Find where the given text appears and provide that cell's center as (X, Y) coordinate. 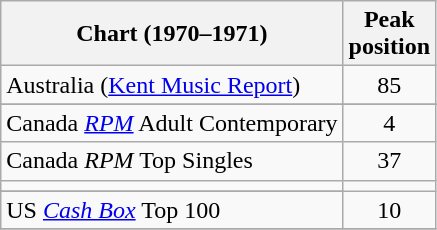
Peakposition (389, 34)
Chart (1970–1971) (172, 34)
Canada RPM Adult Contemporary (172, 123)
Australia (Kent Music Report) (172, 85)
4 (389, 123)
10 (389, 210)
37 (389, 161)
US Cash Box Top 100 (172, 210)
Canada RPM Top Singles (172, 161)
85 (389, 85)
